Detect which cell encompasses the target text, then output its [x, y] center coordinate. 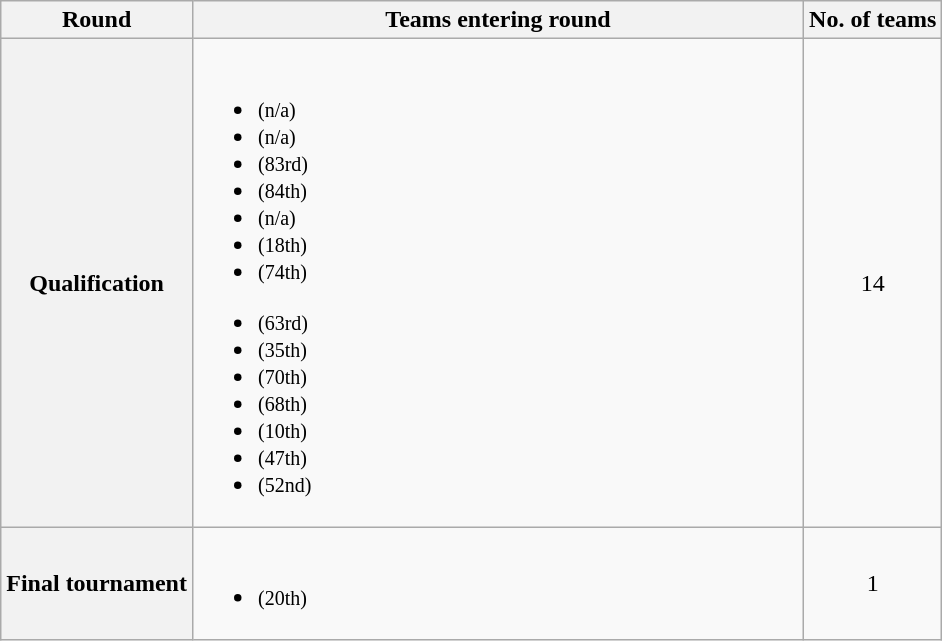
Final tournament [97, 584]
Round [97, 20]
No. of teams [873, 20]
1 [873, 584]
14 [873, 283]
Teams entering round [498, 20]
Qualification [97, 283]
(20th) [498, 584]
(n/a) (n/a) (83rd) (84th) (n/a) (18th) (74th) (63rd) (35th) (70th) (68th) (10th) (47th) (52nd) [498, 283]
